Pinpoint the cell where the given text exists, returning its (X, Y) midpoint coordinate. 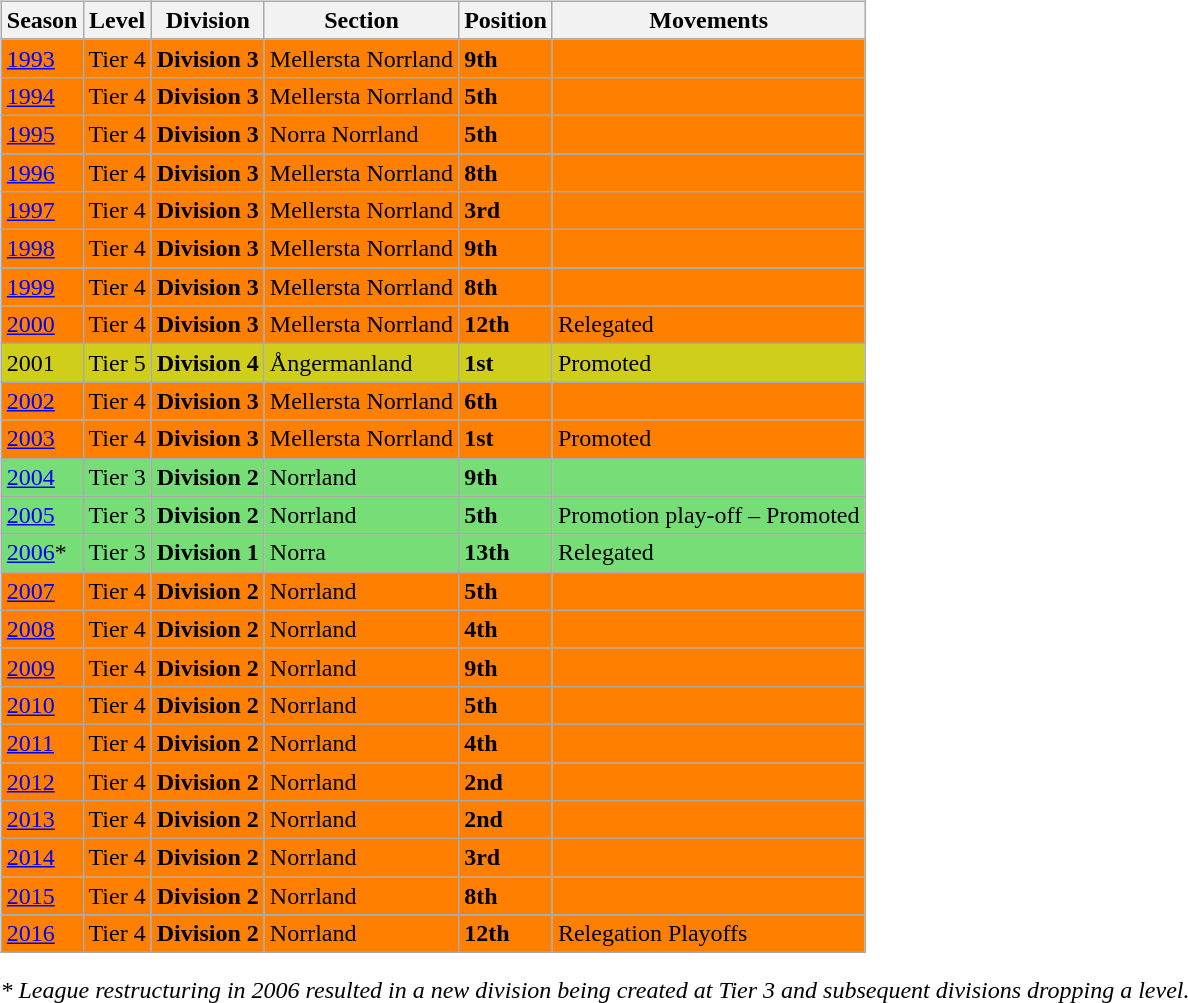
Norra (361, 553)
2006* (42, 553)
Position (506, 20)
2005 (42, 515)
2016 (42, 934)
1997 (42, 211)
2000 (42, 325)
2011 (42, 743)
Level (117, 20)
1994 (42, 96)
Division 1 (208, 553)
2012 (42, 781)
2001 (42, 363)
Season (42, 20)
Tier 5 (117, 363)
Division (208, 20)
2013 (42, 820)
1998 (42, 249)
2010 (42, 705)
1993 (42, 58)
2008 (42, 629)
2003 (42, 439)
1996 (42, 173)
Promotion play-off – Promoted (708, 515)
1995 (42, 134)
2014 (42, 858)
Relegation Playoffs (708, 934)
Movements (708, 20)
13th (506, 553)
2007 (42, 591)
Section (361, 20)
Ångermanland (361, 363)
Division 4 (208, 363)
2002 (42, 401)
6th (506, 401)
2009 (42, 667)
Norra Norrland (361, 134)
1999 (42, 287)
2004 (42, 477)
2015 (42, 896)
